Locate the cell with the specified text and output its (X, Y) center coordinate. 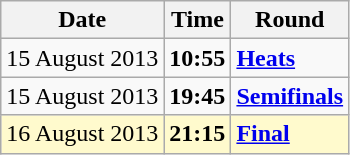
Time (198, 20)
16 August 2013 (82, 134)
Round (290, 20)
Heats (290, 58)
19:45 (198, 96)
10:55 (198, 58)
21:15 (198, 134)
Final (290, 134)
Date (82, 20)
Semifinals (290, 96)
